Provide the [x, y] coordinate of the cell's center where the given text is located.  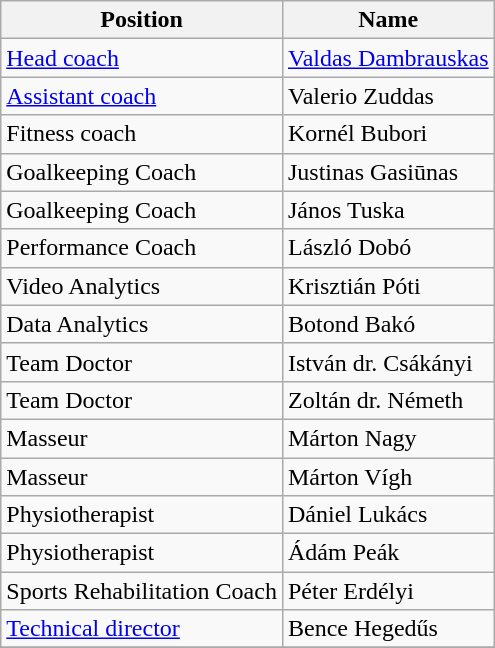
Assistant coach [142, 96]
Video Analytics [142, 286]
Zoltán dr. Németh [388, 400]
Krisztián Póti [388, 286]
Márton Nagy [388, 438]
Ádám Peák [388, 553]
Data Analytics [142, 324]
Head coach [142, 58]
Márton Vígh [388, 477]
Kornél Bubori [388, 134]
László Dobó [388, 248]
Sports Rehabilitation Coach [142, 591]
Bence Hegedűs [388, 629]
Dániel Lukács [388, 515]
Botond Bakó [388, 324]
Valerio Zuddas [388, 96]
Péter Erdélyi [388, 591]
Name [388, 20]
Performance Coach [142, 248]
Position [142, 20]
Valdas Dambrauskas [388, 58]
Fitness coach [142, 134]
János Tuska [388, 210]
Justinas Gasiūnas [388, 172]
István dr. Csákányi [388, 362]
Technical director [142, 629]
